Determine the [x, y] coordinate at the center of the cell enclosing the given text.  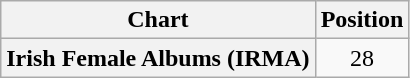
28 [362, 58]
Position [362, 20]
Chart [158, 20]
Irish Female Albums (IRMA) [158, 58]
